For the text-containing cell, return its midpoint in (X, Y) coordinate format. 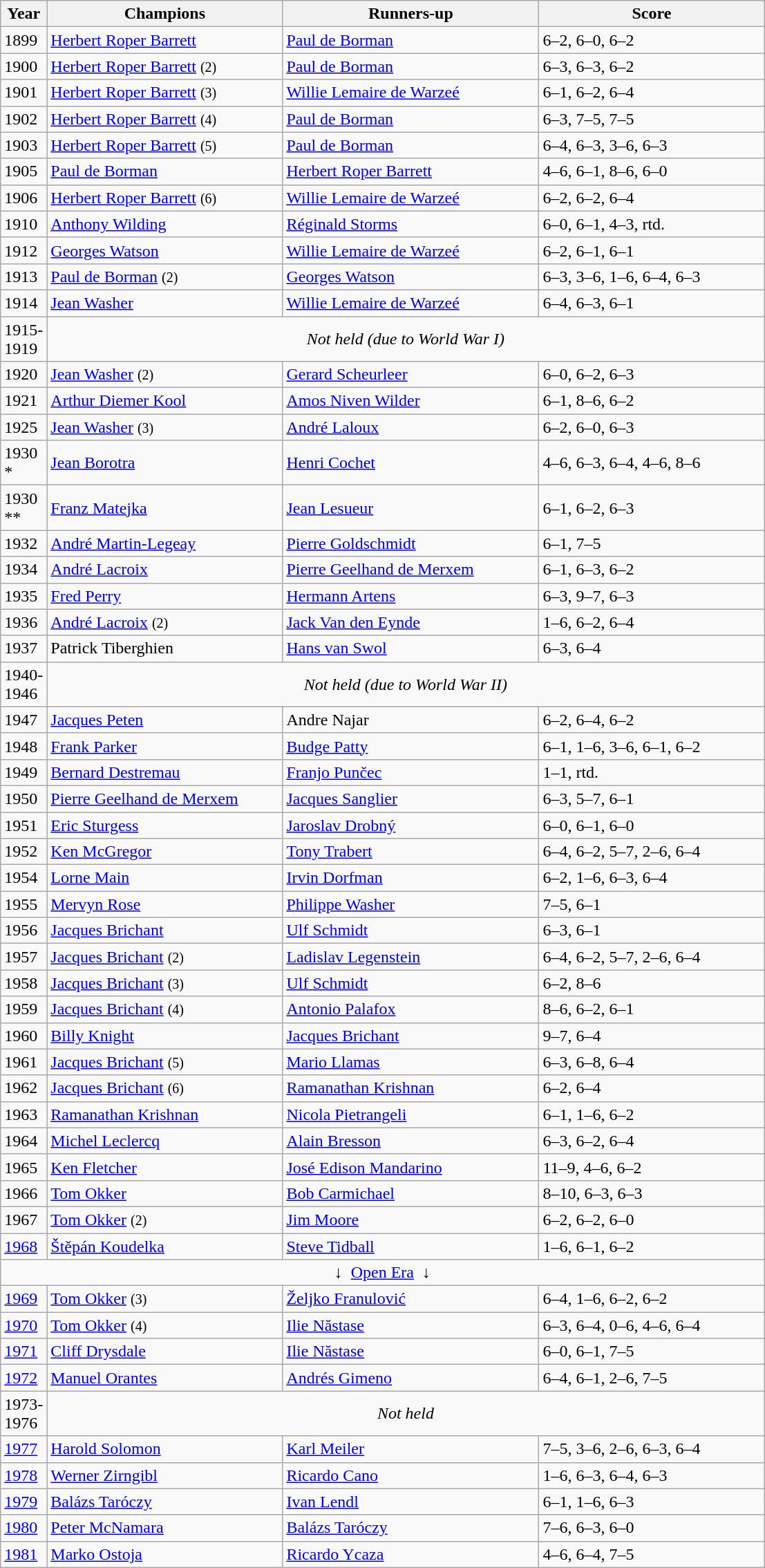
Jean Washer (164, 303)
6–3, 6–8, 6–4 (652, 1062)
1937 (23, 648)
Anthony Wilding (164, 224)
1930 ** (23, 507)
Michel Leclercq (164, 1141)
1955 (23, 904)
6–3, 3–6, 1–6, 6–4, 6–3 (652, 277)
6–0, 6–2, 6–3 (652, 375)
1900 (23, 66)
Tony Trabert (410, 852)
6–3, 9–7, 6–3 (652, 596)
6–1, 6–3, 6–2 (652, 570)
Jim Moore (410, 1220)
Mervyn Rose (164, 904)
Herbert Roper Barrett (5) (164, 145)
1958 (23, 983)
1912 (23, 250)
Ivan Lendl (410, 1502)
André Lacroix (2) (164, 622)
Ken McGregor (164, 852)
6–0, 6–1, 6–0 (652, 825)
Jean Washer (2) (164, 375)
6–2, 6–4, 6–2 (652, 720)
1902 (23, 119)
Hans van Swol (410, 648)
9–7, 6–4 (652, 1036)
↓ Open Era ↓ (383, 1273)
Alain Bresson (410, 1141)
André Laloux (410, 427)
1965 (23, 1167)
Gerard Scheurleer (410, 375)
1–6, 6–1, 6–2 (652, 1247)
6–1, 1–6, 6–2 (652, 1114)
Jacques Brichant (6) (164, 1088)
Tom Okker (4) (164, 1325)
11–9, 4–6, 6–2 (652, 1167)
Jaroslav Drobný (410, 825)
6–4, 6–3, 3–6, 6–3 (652, 145)
Champions (164, 14)
Antonio Palafox (410, 1009)
Jacques Brichant (2) (164, 957)
Andre Najar (410, 720)
1957 (23, 957)
1906 (23, 198)
4–6, 6–1, 8–6, 6–0 (652, 171)
1950 (23, 799)
1936 (23, 622)
1935 (23, 596)
1962 (23, 1088)
Henri Cochet (410, 463)
6–2, 6–2, 6–0 (652, 1220)
Harold Solomon (164, 1449)
Jean Borotra (164, 463)
1981 (23, 1554)
Bob Carmichael (410, 1193)
6–0, 6–1, 4–3, rtd. (652, 224)
Tom Okker (2) (164, 1220)
Score (652, 14)
Steve Tidball (410, 1247)
1–1, rtd. (652, 772)
Ricardo Ycaza (410, 1554)
1–6, 6–3, 6–4, 6–3 (652, 1475)
1932 (23, 543)
Željko Franulović (410, 1299)
Jacques Brichant (4) (164, 1009)
1970 (23, 1325)
7–5, 3–6, 2–6, 6–3, 6–4 (652, 1449)
Franjo Punčec (410, 772)
1973-1976 (23, 1413)
6–3, 6–4 (652, 648)
1964 (23, 1141)
6–3, 6–3, 6–2 (652, 66)
Fred Perry (164, 596)
Tom Okker (3) (164, 1299)
6–3, 6–2, 6–4 (652, 1141)
1915-1919 (23, 339)
Jean Lesueur (410, 507)
1977 (23, 1449)
Arthur Diemer Kool (164, 401)
7–5, 6–1 (652, 904)
1910 (23, 224)
6–2, 6–4 (652, 1088)
1968 (23, 1247)
Werner Zirngibl (164, 1475)
Réginald Storms (410, 224)
Karl Meiler (410, 1449)
Jean Washer (3) (164, 427)
Tom Okker (164, 1193)
Philippe Washer (410, 904)
6–4, 6–1, 2–6, 7–5 (652, 1378)
6–1, 6–2, 6–4 (652, 93)
Herbert Roper Barrett (4) (164, 119)
André Lacroix (164, 570)
Mario Llamas (410, 1062)
Billy Knight (164, 1036)
6–2, 6–1, 6–1 (652, 250)
1951 (23, 825)
1899 (23, 40)
Year (23, 14)
Peter McNamara (164, 1528)
1901 (23, 93)
1980 (23, 1528)
6–3, 7–5, 7–5 (652, 119)
Manuel Orantes (164, 1378)
1960 (23, 1036)
1959 (23, 1009)
Andrés Gimeno (410, 1378)
6–3, 6–4, 0–6, 4–6, 6–4 (652, 1325)
6–1, 1–6, 3–6, 6–1, 6–2 (652, 746)
José Edison Mandarino (410, 1167)
1913 (23, 277)
7–6, 6–3, 6–0 (652, 1528)
Jacques Brichant (3) (164, 983)
Herbert Roper Barrett (3) (164, 93)
Amos Niven Wilder (410, 401)
1969 (23, 1299)
1956 (23, 931)
Not held (due to World War I) (406, 339)
Runners-up (410, 14)
1930 * (23, 463)
Jacques Peten (164, 720)
Štěpán Koudelka (164, 1247)
1971 (23, 1352)
Franz Matejka (164, 507)
Paul de Borman (2) (164, 277)
1948 (23, 746)
Jacques Sanglier (410, 799)
Bernard Destremau (164, 772)
Jacques Brichant (5) (164, 1062)
1967 (23, 1220)
6–2, 6–0, 6–2 (652, 40)
6–3, 5–7, 6–1 (652, 799)
Pierre Goldschmidt (410, 543)
Hermann Artens (410, 596)
1914 (23, 303)
6–1, 7–5 (652, 543)
1–6, 6–2, 6–4 (652, 622)
Nicola Pietrangeli (410, 1114)
Marko Ostoja (164, 1554)
1978 (23, 1475)
1979 (23, 1502)
1966 (23, 1193)
Eric Sturgess (164, 825)
Lorne Main (164, 878)
André Martin-Legeay (164, 543)
6–1, 8–6, 6–2 (652, 401)
Not held (406, 1413)
4–6, 6–3, 6–4, 4–6, 8–6 (652, 463)
6–2, 1–6, 6–3, 6–4 (652, 878)
6–1, 6–2, 6–3 (652, 507)
1952 (23, 852)
6–4, 1–6, 6–2, 6–2 (652, 1299)
Jack Van den Eynde (410, 622)
6–2, 8–6 (652, 983)
6–2, 6–2, 6–4 (652, 198)
1920 (23, 375)
1963 (23, 1114)
1905 (23, 171)
Irvin Dorfman (410, 878)
1921 (23, 401)
4–6, 6–4, 7–5 (652, 1554)
1972 (23, 1378)
Patrick Tiberghien (164, 648)
Budge Patty (410, 746)
8–10, 6–3, 6–3 (652, 1193)
Ken Fletcher (164, 1167)
1934 (23, 570)
Ricardo Cano (410, 1475)
Ladislav Legenstein (410, 957)
8–6, 6–2, 6–1 (652, 1009)
1947 (23, 720)
6–4, 6–3, 6–1 (652, 303)
Not held (due to World War II) (406, 684)
6–1, 1–6, 6–3 (652, 1502)
1925 (23, 427)
6–2, 6–0, 6–3 (652, 427)
Herbert Roper Barrett (6) (164, 198)
1954 (23, 878)
Frank Parker (164, 746)
6–3, 6–1 (652, 931)
1949 (23, 772)
Cliff Drysdale (164, 1352)
1903 (23, 145)
6–0, 6–1, 7–5 (652, 1352)
Herbert Roper Barrett (2) (164, 66)
1961 (23, 1062)
1940-1946 (23, 684)
